Return [x, y] of the center of cell containing provided text 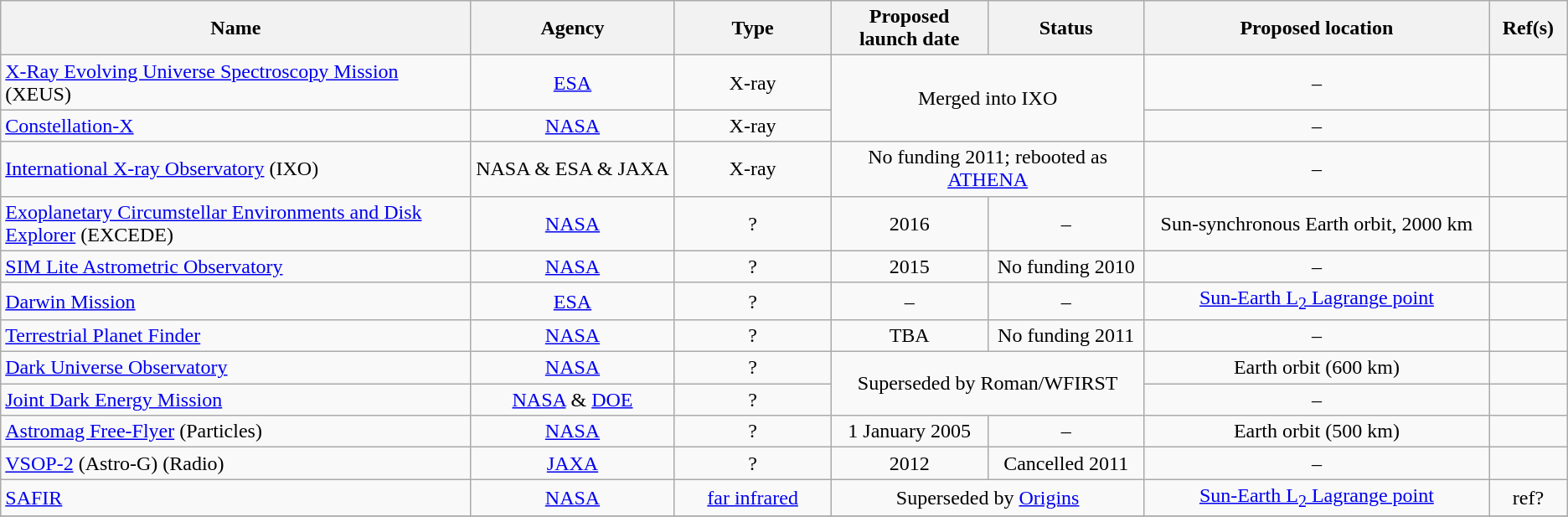
2016 [910, 223]
NASA & DOE [573, 400]
SAFIR [236, 498]
No funding 2011 [1065, 335]
Proposed location [1317, 28]
NASA & ESA & JAXA [573, 169]
Joint Dark Energy Mission [236, 400]
Cancelled 2011 [1065, 463]
Merged into IXO [988, 99]
ref? [1529, 498]
Earth orbit (500 km) [1317, 432]
2012 [910, 463]
VSOP-2 (Astro-G) (Radio) [236, 463]
X-Ray Evolving Universe Spectroscopy Mission (XEUS) [236, 82]
Exoplanetary Circumstellar Environments and Disk Explorer (EXCEDE) [236, 223]
Superseded by Roman/WFIRST [988, 384]
Earth orbit (600 km) [1317, 368]
Status [1065, 28]
No funding 2010 [1065, 266]
SIM Lite Astrometric Observatory [236, 266]
Agency [573, 28]
International X-ray Observatory (IXO) [236, 169]
Ref(s) [1529, 28]
Superseded by Origins [988, 498]
Astromag Free-Flyer (Particles) [236, 432]
Proposed launch date [910, 28]
Constellation-X [236, 126]
Type [752, 28]
1 January 2005 [910, 432]
TBA [910, 335]
Name [236, 28]
Darwin Mission [236, 301]
Sun-synchronous Earth orbit, 2000 km [1317, 223]
2015 [910, 266]
far infrared [752, 498]
Terrestrial Planet Finder [236, 335]
No funding 2011; rebooted as ATHENA [988, 169]
JAXA [573, 463]
Dark Universe Observatory [236, 368]
